Scan for the cell matching the given text and deliver its [X, Y] coordinate at center. 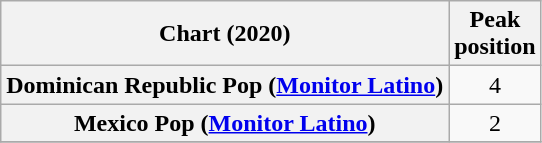
2 [495, 123]
Peakposition [495, 34]
Chart (2020) [225, 34]
4 [495, 85]
Dominican Republic Pop (Monitor Latino) [225, 85]
Mexico Pop (Monitor Latino) [225, 123]
